Provide the [X, Y] coordinate of the cell's center where the given text is located.  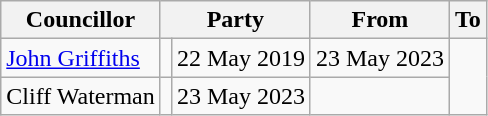
John Griffiths [81, 58]
To [468, 20]
From [380, 20]
Cliff Waterman [81, 96]
Councillor [81, 20]
22 May 2019 [240, 58]
Party [235, 20]
